From the cell containing the given text, extract its center point as (x, y) coordinate. 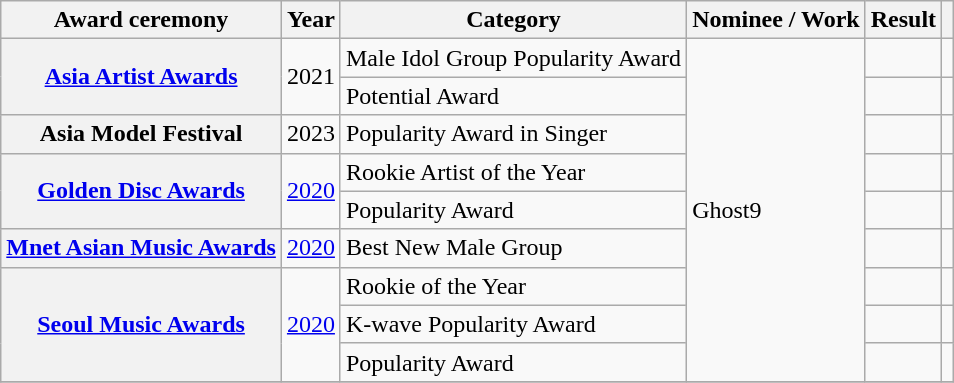
Nominee / Work (776, 20)
Seoul Music Awards (142, 324)
Rookie Artist of the Year (513, 172)
2021 (310, 77)
Mnet Asian Music Awards (142, 248)
2023 (310, 134)
K-wave Popularity Award (513, 324)
Golden Disc Awards (142, 191)
Asia Model Festival (142, 134)
Asia Artist Awards (142, 77)
Popularity Award in Singer (513, 134)
Year (310, 20)
Award ceremony (142, 20)
Rookie of the Year (513, 286)
Potential Award (513, 96)
Ghost9 (776, 210)
Best New Male Group (513, 248)
Male Idol Group Popularity Award (513, 58)
Result (903, 20)
Category (513, 20)
